Locate the cell with the specified text and output its (x, y) center coordinate. 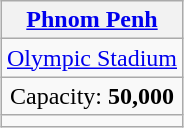
Phnom Penh (92, 20)
Capacity: 50,000 (92, 96)
Olympic Stadium (92, 58)
